Find where the given text appears and provide that cell's center as (x, y) coordinate. 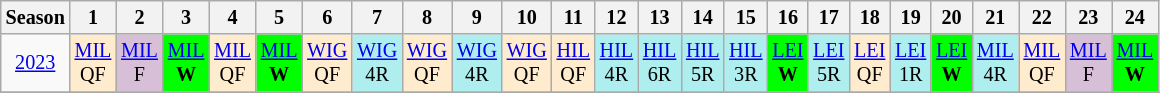
12 (616, 18)
1 (94, 18)
HIL5R (702, 63)
LEI5R (828, 63)
10 (527, 18)
15 (746, 18)
8 (427, 18)
22 (1042, 18)
11 (574, 18)
LEI1R (910, 63)
3 (186, 18)
23 (1088, 18)
13 (660, 18)
HILQF (574, 63)
19 (910, 18)
7 (377, 18)
4 (232, 18)
Season (36, 18)
5 (280, 18)
HIL4R (616, 63)
20 (952, 18)
2023 (36, 63)
17 (828, 18)
MIL4R (996, 63)
2 (140, 18)
HIL6R (660, 63)
9 (477, 18)
24 (1136, 18)
LEIQF (870, 63)
HIL3R (746, 63)
6 (327, 18)
14 (702, 18)
16 (788, 18)
18 (870, 18)
21 (996, 18)
